Pinpoint the cell where the given text exists, returning its (X, Y) midpoint coordinate. 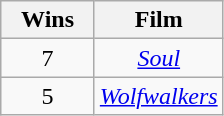
Wolfwalkers (158, 96)
Wins (48, 20)
7 (48, 58)
Film (158, 20)
Soul (158, 58)
5 (48, 96)
